Provide the [x, y] coordinate of the cell's center where the given text is located.  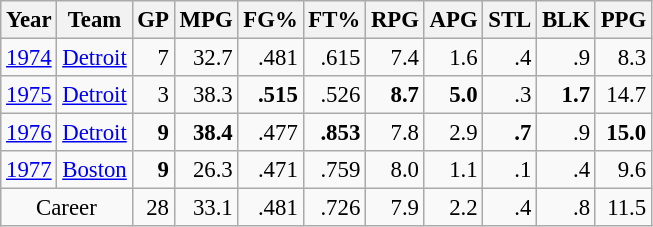
1.1 [454, 170]
.1 [510, 170]
2.2 [454, 208]
.526 [334, 95]
GP [153, 20]
33.1 [206, 208]
28 [153, 208]
FT% [334, 20]
5.0 [454, 95]
.515 [270, 95]
1977 [29, 170]
15.0 [623, 133]
11.5 [623, 208]
FG% [270, 20]
Year [29, 20]
PPG [623, 20]
.471 [270, 170]
.7 [510, 133]
7.4 [396, 58]
1974 [29, 58]
2.9 [454, 133]
7 [153, 58]
8.3 [623, 58]
1975 [29, 95]
.726 [334, 208]
8.0 [396, 170]
38.3 [206, 95]
.759 [334, 170]
32.7 [206, 58]
STL [510, 20]
3 [153, 95]
26.3 [206, 170]
9.6 [623, 170]
MPG [206, 20]
1.7 [566, 95]
.3 [510, 95]
14.7 [623, 95]
.853 [334, 133]
BLK [566, 20]
RPG [396, 20]
7.8 [396, 133]
8.7 [396, 95]
Team [94, 20]
.477 [270, 133]
.615 [334, 58]
1.6 [454, 58]
Boston [94, 170]
Career [66, 208]
38.4 [206, 133]
1976 [29, 133]
7.9 [396, 208]
APG [454, 20]
.8 [566, 208]
